Search for the cell housing the specified text and yield its [X, Y] center coordinate. 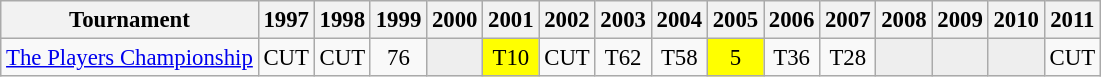
T28 [848, 58]
5 [735, 58]
The Players Championship [130, 58]
2005 [735, 20]
2000 [455, 20]
Tournament [130, 20]
2008 [904, 20]
1999 [398, 20]
T62 [623, 58]
2004 [679, 20]
2006 [792, 20]
1997 [286, 20]
2001 [511, 20]
2002 [567, 20]
76 [398, 58]
2009 [960, 20]
2007 [848, 20]
T36 [792, 58]
T10 [511, 58]
2010 [1016, 20]
2011 [1072, 20]
T58 [679, 58]
2003 [623, 20]
1998 [342, 20]
